Return the [X, Y] coordinate for the center point of the cell that contains the specified text.  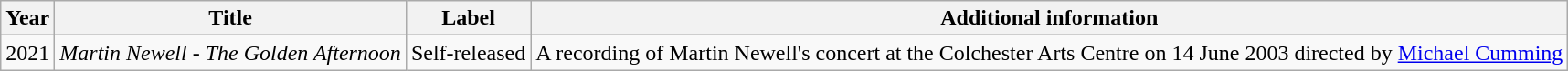
2021 [27, 53]
A recording of Martin Newell's concert at the Colchester Arts Centre on 14 June 2003 directed by Michael Cumming [1049, 53]
Martin Newell - The Golden Afternoon [230, 53]
Title [230, 18]
Year [27, 18]
Self-released [468, 53]
Additional information [1049, 18]
Label [468, 18]
